From the cell containing the given text, extract its center point as [x, y] coordinate. 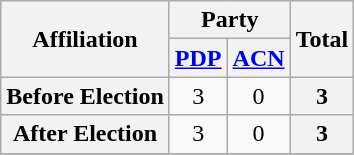
After Election [86, 134]
Party [230, 20]
PDP [198, 58]
Affiliation [86, 39]
ACN [258, 58]
Before Election [86, 96]
Total [322, 39]
